Scan for the cell matching the given text and deliver its (X, Y) coordinate at center. 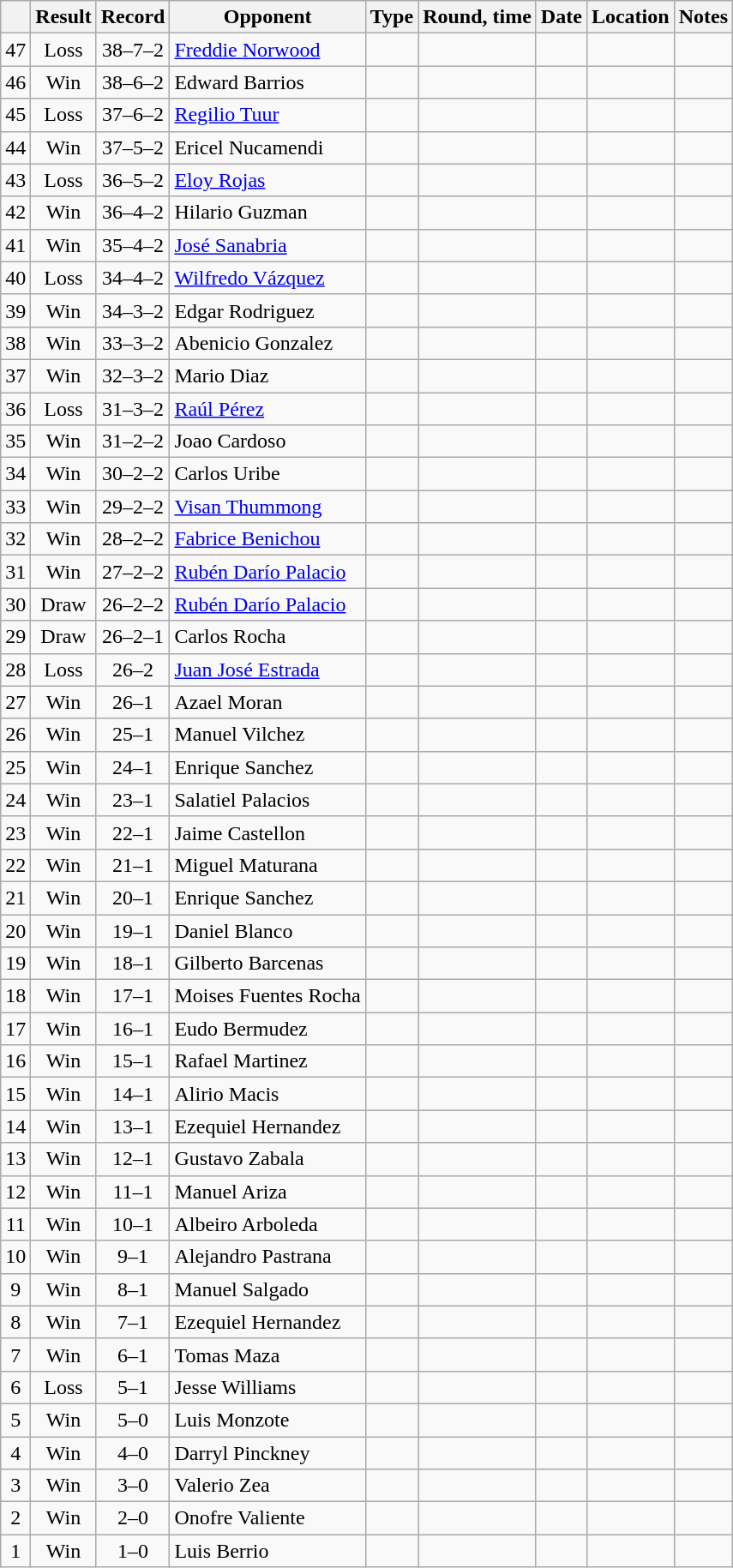
8–1 (133, 1289)
23 (15, 832)
9–1 (133, 1257)
Carlos Rocha (267, 637)
36–5–2 (133, 180)
32–3–2 (133, 375)
34 (15, 474)
Freddie Norwood (267, 50)
15 (15, 1094)
Luis Monzote (267, 1420)
35–4–2 (133, 245)
31–2–2 (133, 442)
7–1 (133, 1322)
Luis Berrio (267, 1551)
41 (15, 245)
13–1 (133, 1126)
27 (15, 702)
15–1 (133, 1061)
Round, time (478, 17)
18 (15, 996)
17–1 (133, 996)
20–1 (133, 898)
28 (15, 670)
Rafael Martinez (267, 1061)
Onofre Valiente (267, 1518)
27–2–2 (133, 572)
23–1 (133, 800)
38–6–2 (133, 82)
37–5–2 (133, 147)
Manuel Ariza (267, 1192)
Date (561, 17)
22–1 (133, 832)
42 (15, 213)
44 (15, 147)
30–2–2 (133, 474)
24 (15, 800)
Juan José Estrada (267, 670)
26–2–2 (133, 604)
20 (15, 930)
11–1 (133, 1192)
José Sanabria (267, 245)
Moises Fuentes Rocha (267, 996)
28–2–2 (133, 539)
10 (15, 1257)
26–2 (133, 670)
Manuel Vilchez (267, 735)
47 (15, 50)
25 (15, 767)
8 (15, 1322)
39 (15, 310)
31 (15, 572)
Ericel Nucamendi (267, 147)
Alejandro Pastrana (267, 1257)
Jaime Castellon (267, 832)
5–1 (133, 1387)
Visan Thummong (267, 507)
Result (63, 17)
21 (15, 898)
26 (15, 735)
Daniel Blanco (267, 930)
Tomas Maza (267, 1355)
12–1 (133, 1159)
Fabrice Benichou (267, 539)
Darryl Pinckney (267, 1453)
Jesse Williams (267, 1387)
5 (15, 1420)
34–3–2 (133, 310)
38 (15, 343)
16–1 (133, 1029)
22 (15, 865)
Raúl Pérez (267, 409)
Hilario Guzman (267, 213)
33 (15, 507)
Edward Barrios (267, 82)
21–1 (133, 865)
Record (133, 17)
14–1 (133, 1094)
Albeiro Arboleda (267, 1224)
6–1 (133, 1355)
18–1 (133, 964)
43 (15, 180)
19–1 (133, 930)
17 (15, 1029)
Abenicio Gonzalez (267, 343)
Azael Moran (267, 702)
2 (15, 1518)
Edgar Rodriguez (267, 310)
3 (15, 1486)
32 (15, 539)
Manuel Salgado (267, 1289)
Joao Cardoso (267, 442)
26–2–1 (133, 637)
40 (15, 278)
37–6–2 (133, 115)
46 (15, 82)
26–1 (133, 702)
Carlos Uribe (267, 474)
29–2–2 (133, 507)
1–0 (133, 1551)
14 (15, 1126)
31–3–2 (133, 409)
38–7–2 (133, 50)
4 (15, 1453)
Miguel Maturana (267, 865)
Location (630, 17)
33–3–2 (133, 343)
11 (15, 1224)
34–4–2 (133, 278)
25–1 (133, 735)
Gilberto Barcenas (267, 964)
1 (15, 1551)
36–4–2 (133, 213)
10–1 (133, 1224)
12 (15, 1192)
Eudo Bermudez (267, 1029)
3–0 (133, 1486)
30 (15, 604)
37 (15, 375)
Gustavo Zabala (267, 1159)
9 (15, 1289)
36 (15, 409)
29 (15, 637)
Salatiel Palacios (267, 800)
35 (15, 442)
Notes (703, 17)
45 (15, 115)
7 (15, 1355)
16 (15, 1061)
Mario Diaz (267, 375)
Eloy Rojas (267, 180)
4–0 (133, 1453)
6 (15, 1387)
5–0 (133, 1420)
Wilfredo Vázquez (267, 278)
Type (391, 17)
Alirio Macis (267, 1094)
Valerio Zea (267, 1486)
13 (15, 1159)
19 (15, 964)
Regilio Tuur (267, 115)
24–1 (133, 767)
2–0 (133, 1518)
Opponent (267, 17)
